Return the (x, y) coordinate for the center point of the cell that contains the specified text.  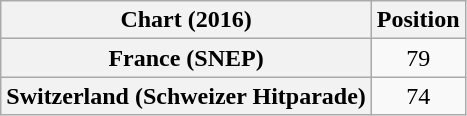
Chart (2016) (186, 20)
France (SNEP) (186, 58)
Switzerland (Schweizer Hitparade) (186, 96)
74 (418, 96)
79 (418, 58)
Position (418, 20)
